Detect which cell encompasses the target text, then output its (X, Y) center coordinate. 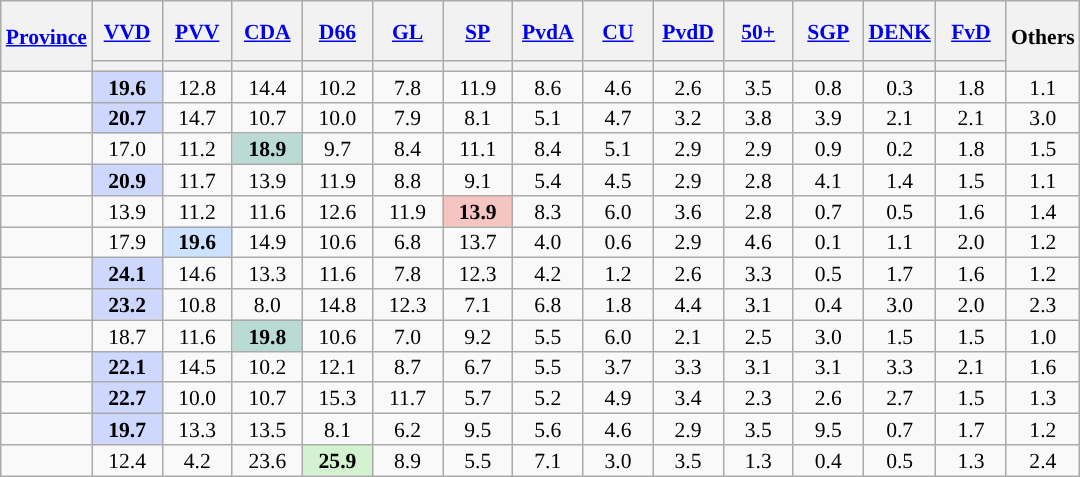
50+ (758, 31)
9.7 (337, 150)
3.7 (618, 366)
8.6 (548, 86)
23.6 (267, 460)
18.9 (267, 150)
0.3 (899, 86)
14.4 (267, 86)
17.0 (127, 150)
13.7 (478, 242)
13.5 (267, 430)
6.7 (478, 366)
23.2 (127, 304)
20.7 (127, 118)
2.5 (758, 336)
5.7 (478, 398)
12.8 (197, 86)
22.7 (127, 398)
0.9 (828, 150)
8.9 (408, 460)
Others (1043, 36)
20.9 (127, 180)
4.4 (688, 304)
14.9 (267, 242)
PVV (197, 31)
3.6 (688, 212)
8.8 (408, 180)
5.4 (548, 180)
12.6 (337, 212)
12.1 (337, 366)
DENK (899, 31)
25.9 (337, 460)
8.7 (408, 366)
GL (408, 31)
2.7 (899, 398)
SGP (828, 31)
22.1 (127, 366)
17.9 (127, 242)
4.1 (828, 180)
3.2 (688, 118)
2.4 (1043, 460)
18.7 (127, 336)
CU (618, 31)
8.3 (548, 212)
5.6 (548, 430)
D66 (337, 31)
FvD (971, 31)
4.7 (618, 118)
PvdA (548, 31)
VVD (127, 31)
5.2 (548, 398)
0.1 (828, 242)
19.8 (267, 336)
7.9 (408, 118)
0.8 (828, 86)
4.5 (618, 180)
7.0 (408, 336)
10.8 (197, 304)
SP (478, 31)
14.7 (197, 118)
3.9 (828, 118)
14.6 (197, 274)
6.2 (408, 430)
9.2 (478, 336)
PvdD (688, 31)
8.0 (267, 304)
CDA (267, 31)
9.1 (478, 180)
3.4 (688, 398)
19.7 (127, 430)
4.0 (548, 242)
14.8 (337, 304)
4.9 (618, 398)
11.1 (478, 150)
0.6 (618, 242)
0.2 (899, 150)
Province (46, 36)
24.1 (127, 274)
12.4 (127, 460)
14.5 (197, 366)
1.0 (1043, 336)
15.3 (337, 398)
3.8 (758, 118)
